Extract the (x, y) coordinate from the center of the cell holding the provided text.  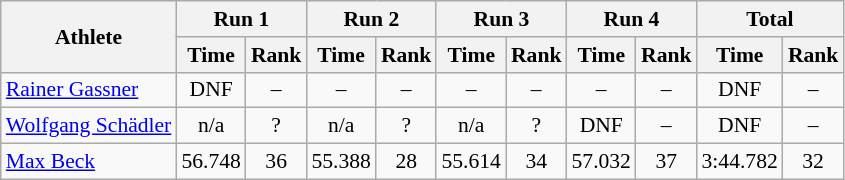
37 (666, 162)
Wolfgang Schädler (89, 126)
34 (536, 162)
Total (770, 19)
55.388 (340, 162)
32 (814, 162)
Rainer Gassner (89, 90)
57.032 (600, 162)
Run 4 (631, 19)
Run 3 (501, 19)
28 (406, 162)
Max Beck (89, 162)
Athlete (89, 36)
3:44.782 (740, 162)
55.614 (470, 162)
Run 2 (371, 19)
56.748 (210, 162)
Run 1 (241, 19)
36 (276, 162)
